Capture the cell that displays the provided text and extract its [x, y] central coordinate. 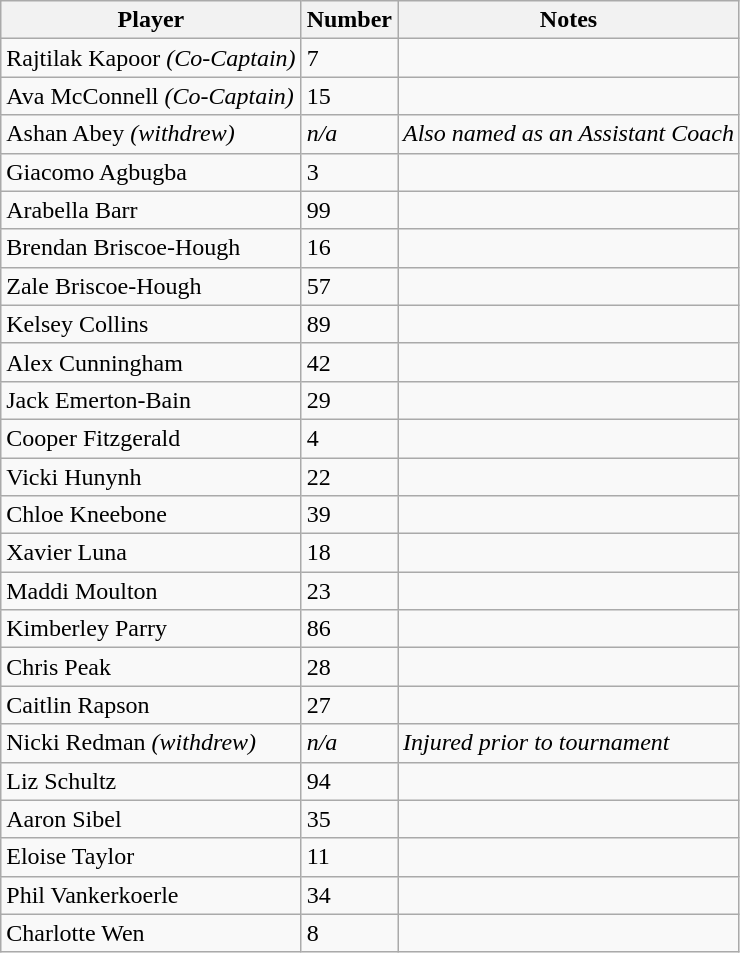
18 [349, 553]
Player [151, 20]
Rajtilak Kapoor (Co-Captain) [151, 58]
Ashan Abey (withdrew) [151, 134]
Injured prior to tournament [569, 743]
Nicki Redman (withdrew) [151, 743]
29 [349, 400]
86 [349, 629]
89 [349, 324]
Alex Cunningham [151, 362]
Kimberley Parry [151, 629]
94 [349, 781]
Ava McConnell (Co-Captain) [151, 96]
Chris Peak [151, 667]
Eloise Taylor [151, 857]
28 [349, 667]
7 [349, 58]
Liz Schultz [151, 781]
Chloe Kneebone [151, 515]
Vicki Hunynh [151, 477]
22 [349, 477]
42 [349, 362]
27 [349, 705]
99 [349, 210]
3 [349, 172]
39 [349, 515]
Aaron Sibel [151, 819]
23 [349, 591]
15 [349, 96]
Zale Briscoe-Hough [151, 286]
Cooper Fitzgerald [151, 438]
35 [349, 819]
Phil Vankerkoerle [151, 895]
Maddi Moulton [151, 591]
57 [349, 286]
11 [349, 857]
34 [349, 895]
Number [349, 20]
4 [349, 438]
Arabella Barr [151, 210]
Giacomo Agbugba [151, 172]
Notes [569, 20]
Charlotte Wen [151, 933]
Xavier Luna [151, 553]
Jack Emerton-Bain [151, 400]
16 [349, 248]
Brendan Briscoe-Hough [151, 248]
Kelsey Collins [151, 324]
Caitlin Rapson [151, 705]
Also named as an Assistant Coach [569, 134]
8 [349, 933]
